Search for the cell housing the specified text and yield its (x, y) center coordinate. 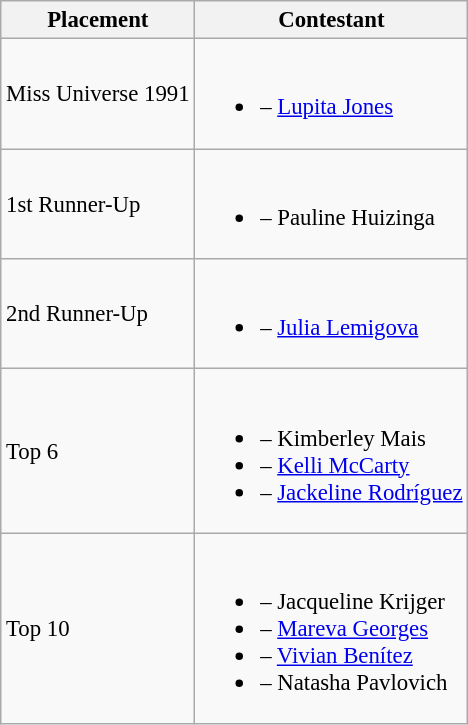
– Julia Lemigova (332, 314)
– Kimberley Mais – Kelli McCarty – Jackeline Rodríguez (332, 451)
Miss Universe 1991 (98, 94)
1st Runner-Up (98, 204)
Top 6 (98, 451)
Placement (98, 20)
2nd Runner-Up (98, 314)
– Jacqueline Krijger – Mareva Georges – Vivian Benítez – Natasha Pavlovich (332, 628)
Top 10 (98, 628)
Contestant (332, 20)
– Pauline Huizinga (332, 204)
– Lupita Jones (332, 94)
